Extract the (X, Y) coordinate from the center of the cell holding the provided text.  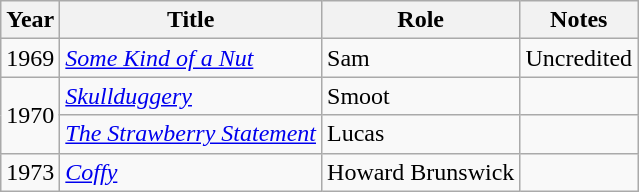
Year (30, 20)
Smoot (421, 96)
Role (421, 20)
Coffy (191, 172)
Notes (579, 20)
1970 (30, 115)
1973 (30, 172)
Skullduggery (191, 96)
Title (191, 20)
Lucas (421, 134)
Uncredited (579, 58)
Sam (421, 58)
1969 (30, 58)
The Strawberry Statement (191, 134)
Howard Brunswick (421, 172)
Some Kind of a Nut (191, 58)
